Search for the cell housing the specified text and yield its (X, Y) center coordinate. 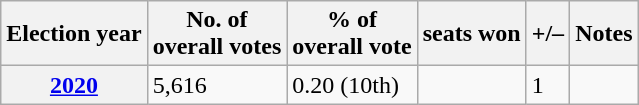
0.20 (10th) (352, 85)
No. ofoverall votes (217, 34)
5,616 (217, 85)
% ofoverall vote (352, 34)
2020 (74, 85)
+/– (548, 34)
seats won (472, 34)
1 (548, 85)
Notes (604, 34)
Election year (74, 34)
